Pinpoint the cell where the given text exists, returning its [x, y] midpoint coordinate. 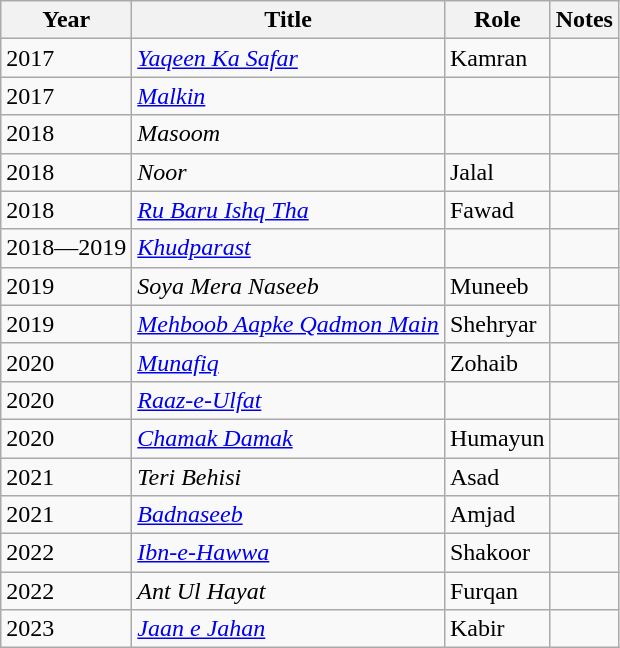
Soya Mera Naseeb [288, 286]
Badnaseeb [288, 515]
Kamran [497, 58]
Fawad [497, 210]
Teri Behisi [288, 477]
Amjad [497, 515]
Year [66, 20]
Jalal [497, 172]
Humayun [497, 438]
Muneeb [497, 286]
2018—2019 [66, 248]
Zohaib [497, 362]
2023 [66, 629]
Ibn-e-Hawwa [288, 553]
Masoom [288, 134]
Munafiq [288, 362]
Chamak Damak [288, 438]
Notes [584, 20]
Title [288, 20]
Shehryar [497, 324]
Noor [288, 172]
Kabir [497, 629]
Jaan e Jahan [288, 629]
Malkin [288, 96]
Khudparast [288, 248]
Ru Baru Ishq Tha [288, 210]
Raaz-e-Ulfat [288, 400]
Shakoor [497, 553]
Role [497, 20]
Yaqeen Ka Safar [288, 58]
Ant Ul Hayat [288, 591]
Asad [497, 477]
Mehboob Aapke Qadmon Main [288, 324]
Furqan [497, 591]
